Scan for the cell matching the given text and deliver its [x, y] coordinate at center. 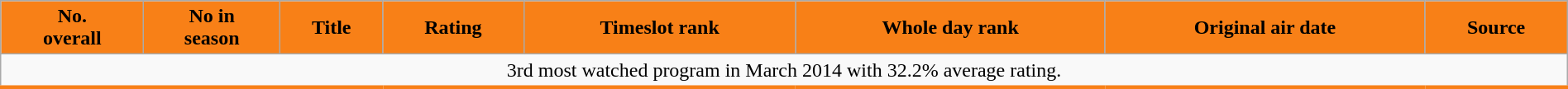
No inseason [212, 28]
No.overall [73, 28]
Original air date [1265, 28]
Title [332, 28]
Rating [453, 28]
3rd most watched program in March 2014 with 32.2% average rating. [784, 71]
Whole day rank [950, 28]
Timeslot rank [660, 28]
Source [1496, 28]
